Locate the cell with the specified text and output its [X, Y] center coordinate. 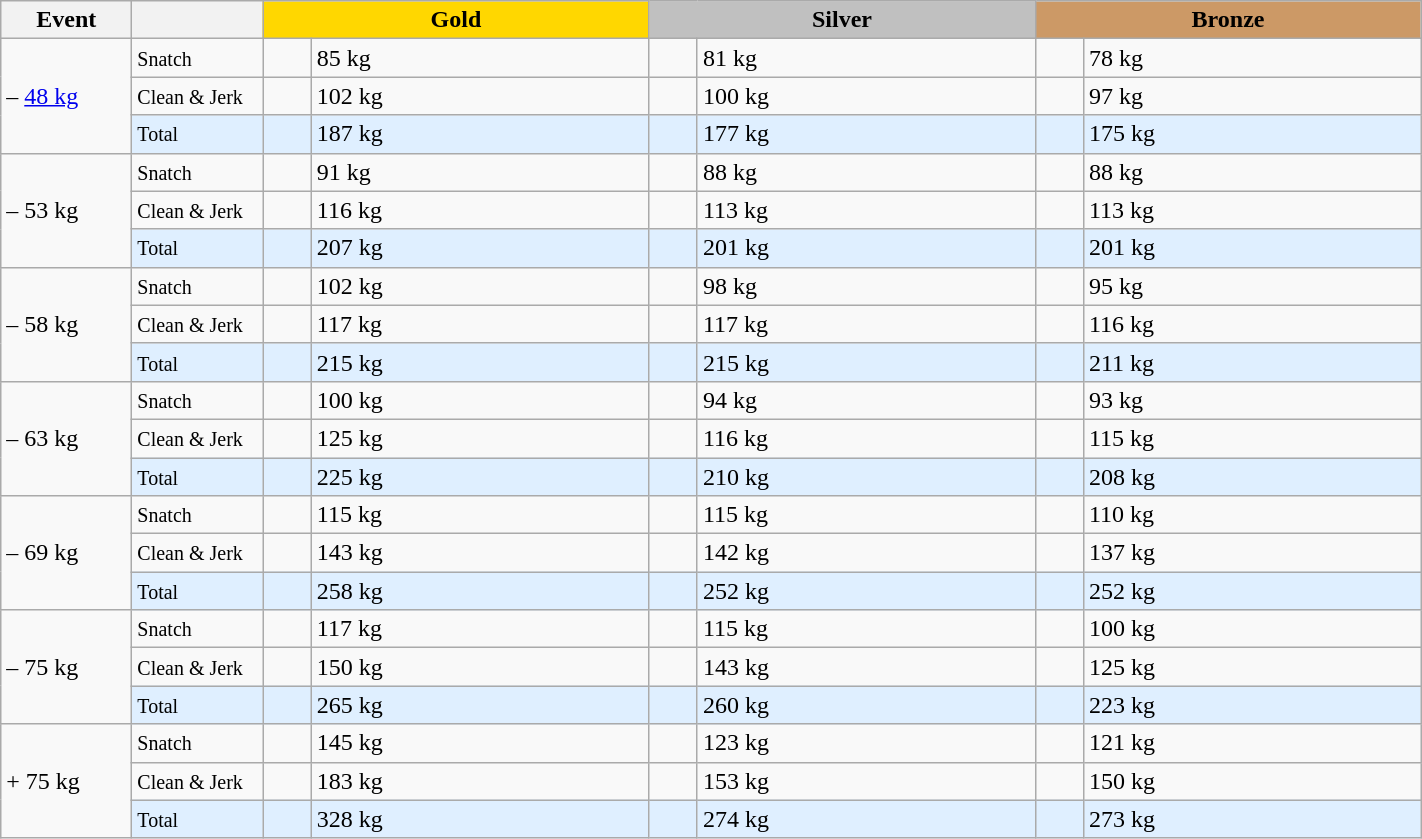
260 kg [866, 705]
81 kg [866, 58]
Silver [842, 20]
– 69 kg [66, 553]
265 kg [480, 705]
97 kg [1252, 96]
– 63 kg [66, 438]
145 kg [480, 743]
78 kg [1252, 58]
274 kg [866, 819]
– 75 kg [66, 667]
121 kg [1252, 743]
142 kg [866, 553]
110 kg [1252, 515]
94 kg [866, 400]
211 kg [1252, 362]
187 kg [480, 134]
177 kg [866, 134]
– 58 kg [66, 324]
137 kg [1252, 553]
210 kg [866, 477]
Bronze [1228, 20]
98 kg [866, 286]
183 kg [480, 781]
225 kg [480, 477]
207 kg [480, 248]
+ 75 kg [66, 781]
175 kg [1252, 134]
208 kg [1252, 477]
223 kg [1252, 705]
85 kg [480, 58]
Event [66, 20]
– 53 kg [66, 210]
Gold [456, 20]
– 48 kg [66, 96]
93 kg [1252, 400]
91 kg [480, 172]
123 kg [866, 743]
273 kg [1252, 819]
328 kg [480, 819]
95 kg [1252, 286]
153 kg [866, 781]
258 kg [480, 591]
